Pinpoint the cell where the given text exists, returning its [x, y] midpoint coordinate. 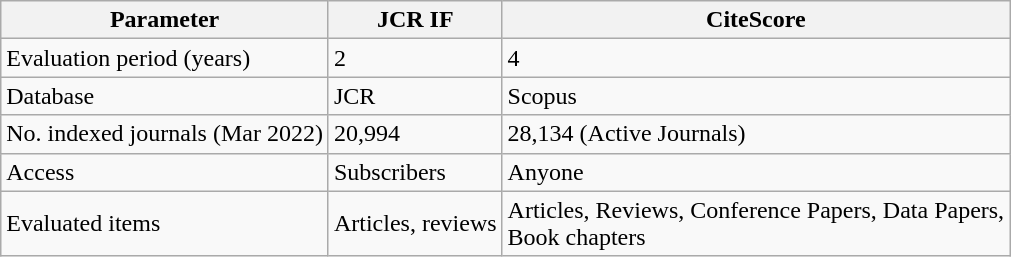
4 [756, 58]
20,994 [415, 134]
Parameter [165, 20]
Evaluation period (years) [165, 58]
JCR IF [415, 20]
Scopus [756, 96]
CiteScore [756, 20]
Access [165, 172]
Articles, reviews [415, 224]
Articles, Reviews, Conference Papers, Data Papers,Book chapters [756, 224]
Evaluated items [165, 224]
28,134 (Active Journals) [756, 134]
Database [165, 96]
JCR [415, 96]
Subscribers [415, 172]
No. indexed journals (Mar 2022) [165, 134]
Anyone [756, 172]
2 [415, 58]
